Search for the cell housing the specified text and yield its (X, Y) center coordinate. 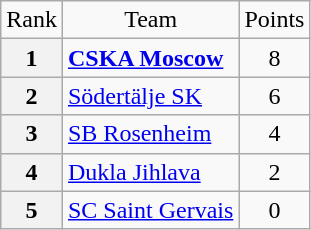
0 (274, 210)
Points (274, 20)
6 (274, 96)
CSKA Moscow (150, 58)
3 (32, 134)
1 (32, 58)
Rank (32, 20)
Södertälje SK (150, 96)
SC Saint Gervais (150, 210)
5 (32, 210)
8 (274, 58)
Team (150, 20)
Dukla Jihlava (150, 172)
SB Rosenheim (150, 134)
